Return the (X, Y) coordinate for the center point of the cell that contains the specified text.  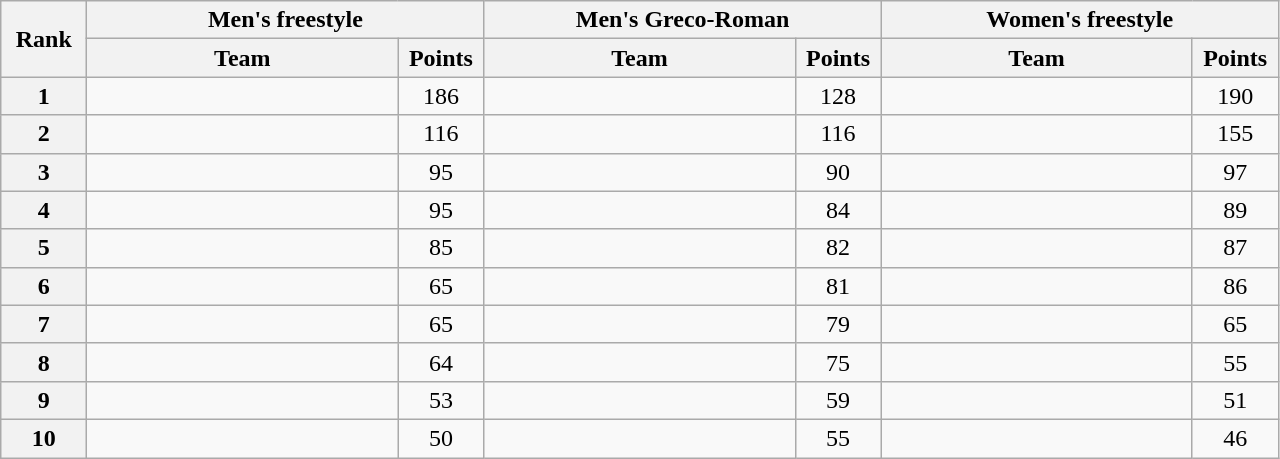
1 (44, 96)
4 (44, 210)
75 (838, 362)
Men's Greco-Roman (682, 20)
46 (1235, 438)
190 (1235, 96)
Rank (44, 39)
10 (44, 438)
186 (441, 96)
87 (1235, 248)
6 (44, 286)
Men's freestyle (286, 20)
7 (44, 324)
82 (838, 248)
89 (1235, 210)
128 (838, 96)
90 (838, 172)
Women's freestyle (1080, 20)
8 (44, 362)
59 (838, 400)
86 (1235, 286)
2 (44, 134)
155 (1235, 134)
5 (44, 248)
3 (44, 172)
81 (838, 286)
79 (838, 324)
53 (441, 400)
64 (441, 362)
9 (44, 400)
84 (838, 210)
50 (441, 438)
97 (1235, 172)
51 (1235, 400)
85 (441, 248)
